Output the [x, y] coordinate of the center of the cell containing the given text.  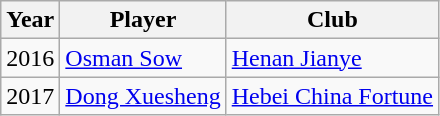
Year [30, 20]
Player [143, 20]
Hebei China Fortune [332, 96]
Osman Sow [143, 58]
Club [332, 20]
Henan Jianye [332, 58]
Dong Xuesheng [143, 96]
2016 [30, 58]
2017 [30, 96]
